Identify which cell holds the provided text, then report its (X, Y) central coordinate. 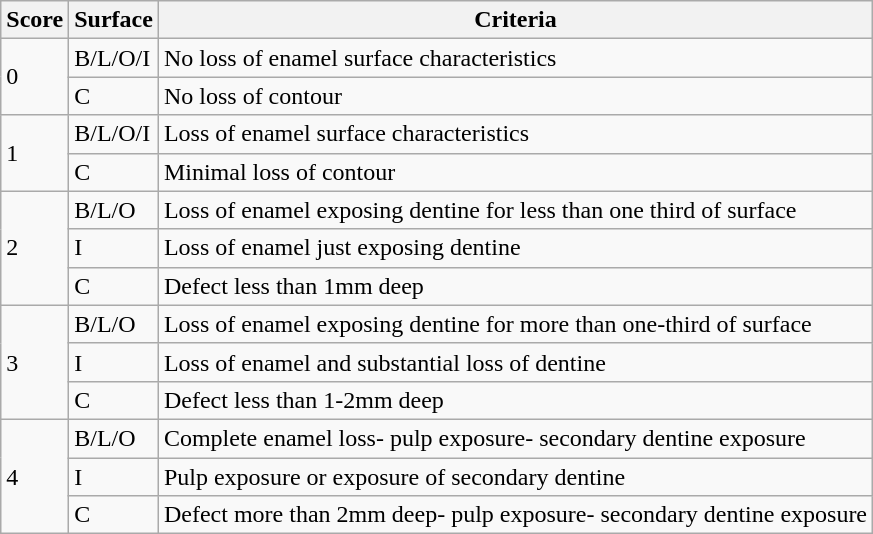
1 (35, 153)
Defect less than 1mm deep (515, 286)
4 (35, 476)
Minimal loss of contour (515, 172)
Complete enamel loss- pulp exposure- secondary dentine exposure (515, 438)
Score (35, 20)
Loss of enamel and substantial loss of dentine (515, 362)
Criteria (515, 20)
3 (35, 362)
2 (35, 248)
No loss of contour (515, 96)
Surface (114, 20)
No loss of enamel surface characteristics (515, 58)
0 (35, 77)
Defect less than 1-2mm deep (515, 400)
Pulp exposure or exposure of secondary dentine (515, 477)
Loss of enamel surface characteristics (515, 134)
Defect more than 2mm deep- pulp exposure- secondary dentine exposure (515, 515)
Loss of enamel just exposing dentine (515, 248)
Loss of enamel exposing dentine for less than one third of surface (515, 210)
Loss of enamel exposing dentine for more than one-third of surface (515, 324)
